Return (X, Y) of the center of cell containing provided text 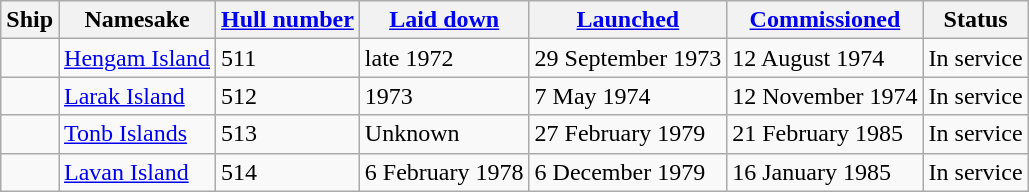
7 May 1974 (628, 96)
12 August 1974 (825, 58)
late 1972 (444, 58)
514 (288, 172)
513 (288, 134)
Hengam Island (138, 58)
511 (288, 58)
16 January 1985 (825, 172)
27 February 1979 (628, 134)
Namesake (138, 20)
Laid down (444, 20)
Unknown (444, 134)
6 December 1979 (628, 172)
Larak Island (138, 96)
6 February 1978 (444, 172)
Status (976, 20)
12 November 1974 (825, 96)
512 (288, 96)
Lavan Island (138, 172)
Tonb Islands (138, 134)
Ship (30, 20)
29 September 1973 (628, 58)
Hull number (288, 20)
Commissioned (825, 20)
21 February 1985 (825, 134)
Launched (628, 20)
1973 (444, 96)
